Capture the cell that displays the provided text and extract its [x, y] central coordinate. 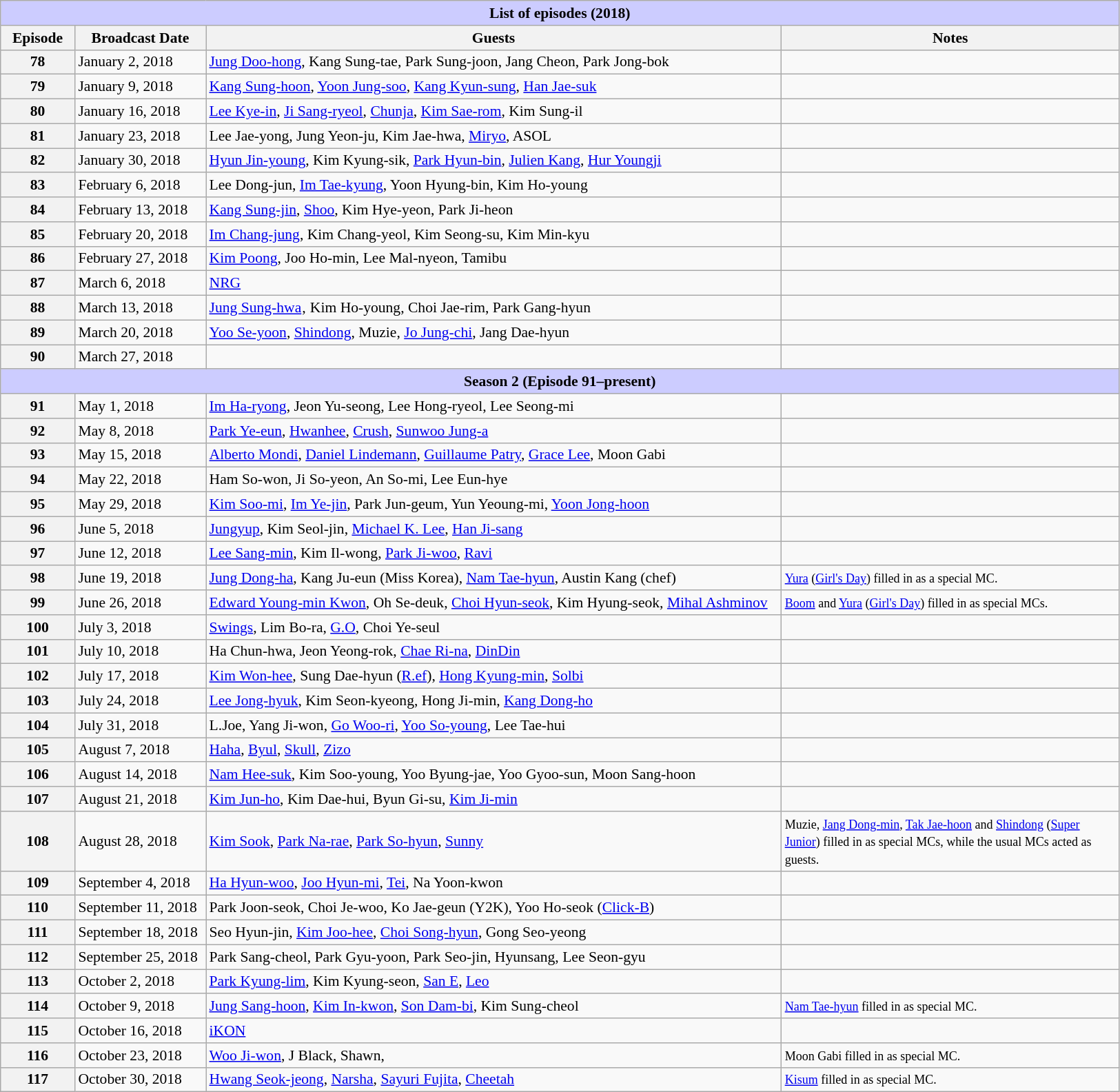
81 [38, 136]
Kim Poong, Joo Ho-min, Lee Mal-nyeon, Tamibu [493, 259]
July 17, 2018 [140, 676]
Kim Jun-ho, Kim Dae-hui, Byun Gi-su, Kim Ji-min [493, 799]
101 [38, 651]
March 27, 2018 [140, 357]
August 28, 2018 [140, 841]
Lee Sang-min, Kim Il-wong, Park Ji-woo, Ravi [493, 554]
Jungyup, Kim Seol-jin, Michael K. Lee, Han Ji-sang [493, 529]
March 20, 2018 [140, 332]
99 [38, 603]
89 [38, 332]
100 [38, 627]
Jung Dong-ha, Kang Ju-eun (Miss Korea), Nam Tae-hyun, Austin Kang (chef) [493, 578]
Ham So-won, Ji So-yeon, An So-mi, Lee Eun-hye [493, 480]
May 22, 2018 [140, 480]
Kim Won-hee, Sung Dae-hyun (R.ef), Hong Kyung-min, Solbi [493, 676]
86 [38, 259]
80 [38, 112]
June 12, 2018 [140, 554]
August 21, 2018 [140, 799]
98 [38, 578]
78 [38, 62]
90 [38, 357]
October 30, 2018 [140, 1080]
May 15, 2018 [140, 455]
Hwang Seok-jeong, Narsha, Sayuri Fujita, Cheetah [493, 1080]
February 6, 2018 [140, 185]
87 [38, 283]
83 [38, 185]
115 [38, 1031]
Jung Sung-hwa‚ Kim Ho-young, Choi Jae-rim, Park Gang-hyun [493, 308]
February 20, 2018 [140, 234]
May 8, 2018 [140, 431]
August 7, 2018 [140, 750]
114 [38, 1007]
91 [38, 406]
Alberto Mondi, Daniel Lindemann, Guillaume Patry, Grace Lee, Moon Gabi [493, 455]
July 10, 2018 [140, 651]
Kang Sung-hoon, Yoon Jung-soo, Kang Kyun-sung, Han Jae-suk [493, 87]
Kang Sung-jin, Shoo, Kim Hye-yeon, Park Ji-heon [493, 210]
Woo Ji-won, J Black, Shawn, [493, 1055]
Hyun Jin-young, Kim Kyung-sik, Park Hyun-bin, Julien Kang, Hur Youngji [493, 161]
July 24, 2018 [140, 701]
September 18, 2018 [140, 933]
L.Joe, Yang Ji-won, Go Woo-ri, Yoo So-young, Lee Tae-hui [493, 725]
108 [38, 841]
94 [38, 480]
Jung Sang-hoon, Kim In-kwon, Son Dam-bi, Kim Sung-cheol [493, 1007]
Ha Chun-hwa, Jeon Yeong-rok, Chae Ri-na, DinDin [493, 651]
Muzie, Jang Dong-min, Tak Jae-hoon and Shindong (Super Junior) filled in as special MCs, while the usual MCs acted as guests. [950, 841]
102 [38, 676]
Boom and Yura (Girl's Day) filled in as special MCs. [950, 603]
Kim Soo-mi, Im Ye-jin, Park Jun-geum, Yun Yeoung-mi, Yoon Jong-hoon [493, 505]
iKON [493, 1031]
Episode [38, 38]
113 [38, 982]
Im Ha-ryong, Jeon Yu-seong, Lee Hong-ryeol, Lee Seong-mi [493, 406]
Park Joon-seok, Choi Je-woo, Ko Jae-geun (Y2K), Yoo Ho-seok (Click-B) [493, 908]
92 [38, 431]
Ha Hyun-woo, Joo Hyun-mi, Tei, Na Yoon-kwon [493, 883]
October 16, 2018 [140, 1031]
Lee Kye-in, Ji Sang-ryeol, Chunja, Kim Sae-rom, Kim Sung-il [493, 112]
96 [38, 529]
October 2, 2018 [140, 982]
116 [38, 1055]
107 [38, 799]
October 9, 2018 [140, 1007]
February 27, 2018 [140, 259]
88 [38, 308]
105 [38, 750]
List of episodes (2018) [560, 13]
112 [38, 957]
95 [38, 505]
Moon Gabi filled in as special MC. [950, 1055]
117 [38, 1080]
Lee Jong-hyuk, Kim Seon-kyeong, Hong Ji-min, Kang Dong-ho [493, 701]
Broadcast Date [140, 38]
Yura (Girl's Day) filled in as a special MC. [950, 578]
October 23, 2018 [140, 1055]
January 16, 2018 [140, 112]
Haha, Byul, Skull, Zizo [493, 750]
January 23, 2018 [140, 136]
97 [38, 554]
Park Ye-eun, Hwanhee, Crush, Sunwoo Jung-a [493, 431]
January 2, 2018 [140, 62]
Guests [493, 38]
93 [38, 455]
Park Kyung-lim, Kim Kyung-seon, San E, Leo [493, 982]
Im Chang-jung, Kim Chang-yeol, Kim Seong-su, Kim Min-kyu [493, 234]
July 3, 2018 [140, 627]
July 31, 2018 [140, 725]
84 [38, 210]
January 9, 2018 [140, 87]
March 13, 2018 [140, 308]
September 4, 2018 [140, 883]
June 5, 2018 [140, 529]
May 1, 2018 [140, 406]
Nam Hee-suk, Kim Soo-young, Yoo Byung-jae, Yoo Gyoo-sun, Moon Sang-hoon [493, 775]
Jung Doo-hong, Kang Sung-tae, Park Sung-joon, Jang Cheon, Park Jong-bok [493, 62]
109 [38, 883]
February 13, 2018 [140, 210]
Kim Sook, Park Na-rae, Park So-hyun, Sunny [493, 841]
Kisum filled in as special MC. [950, 1080]
79 [38, 87]
Edward Young-min Kwon, Oh Se-deuk, Choi Hyun-seok, Kim Hyung-seok, Mihal Ashminov [493, 603]
January 30, 2018 [140, 161]
111 [38, 933]
June 26, 2018 [140, 603]
September 11, 2018 [140, 908]
Swings, Lim Bo-ra, G.O, Choi Ye-seul [493, 627]
NRG [493, 283]
Seo Hyun-jin, Kim Joo-hee, Choi Song-hyun, Gong Seo-yeong [493, 933]
82 [38, 161]
Lee Jae-yong, Jung Yeon-ju, Kim Jae-hwa, Miryo, ASOL [493, 136]
85 [38, 234]
June 19, 2018 [140, 578]
Yoo Se-yoon, Shindong, Muzie, Jo Jung-chi, Jang Dae-hyun [493, 332]
Nam Tae-hyun filled in as special MC. [950, 1007]
110 [38, 908]
104 [38, 725]
103 [38, 701]
Park Sang-cheol, Park Gyu-yoon, Park Seo-jin, Hyunsang, Lee Seon-gyu [493, 957]
August 14, 2018 [140, 775]
Season 2 (Episode 91–present) [560, 382]
106 [38, 775]
Lee Dong-jun, Im Tae-kyung, Yoon Hyung-bin, Kim Ho-young [493, 185]
March 6, 2018 [140, 283]
Notes [950, 38]
September 25, 2018 [140, 957]
May 29, 2018 [140, 505]
